Find where the given text appears and provide that cell's center as [x, y] coordinate. 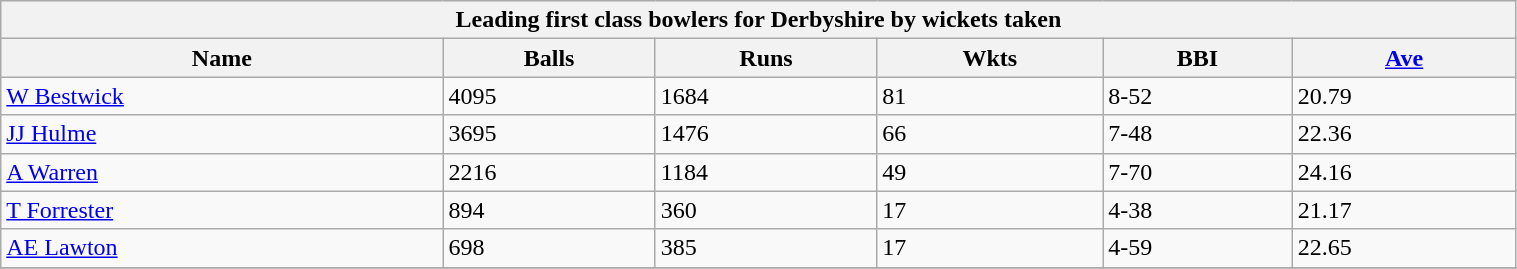
Wkts [990, 58]
2216 [549, 172]
AE Lawton [222, 248]
66 [990, 134]
Name [222, 58]
3695 [549, 134]
4095 [549, 96]
BBI [1198, 58]
894 [549, 210]
698 [549, 248]
4-59 [1198, 248]
Leading first class bowlers for Derbyshire by wickets taken [758, 20]
8-52 [1198, 96]
7-70 [1198, 172]
22.65 [1404, 248]
24.16 [1404, 172]
22.36 [1404, 134]
A Warren [222, 172]
4-38 [1198, 210]
385 [766, 248]
T Forrester [222, 210]
1476 [766, 134]
21.17 [1404, 210]
7-48 [1198, 134]
1684 [766, 96]
Runs [766, 58]
Balls [549, 58]
Ave [1404, 58]
20.79 [1404, 96]
360 [766, 210]
W Bestwick [222, 96]
49 [990, 172]
1184 [766, 172]
81 [990, 96]
JJ Hulme [222, 134]
